Pinpoint the cell where the given text exists, returning its (X, Y) midpoint coordinate. 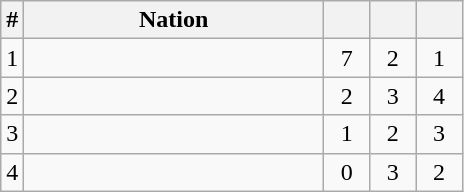
Nation (174, 20)
0 (347, 172)
7 (347, 58)
# (12, 20)
